For the text-containing cell, return its midpoint in (X, Y) coordinate format. 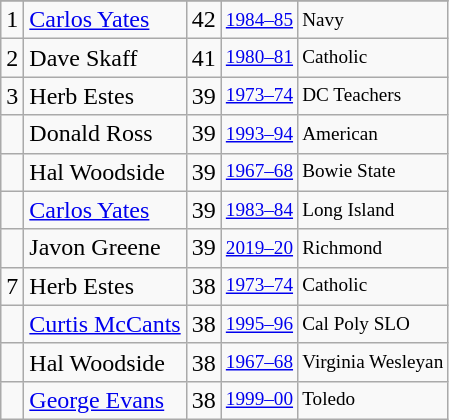
42 (204, 20)
1993–94 (259, 134)
1 (12, 20)
Bowie State (373, 172)
DC Teachers (373, 96)
1984–85 (259, 20)
7 (12, 286)
3 (12, 96)
Dave Skaff (105, 58)
Virginia Wesleyan (373, 362)
41 (204, 58)
1995–96 (259, 324)
2019–20 (259, 248)
1983–84 (259, 210)
Long Island (373, 210)
Richmond (373, 248)
Toledo (373, 400)
Curtis McCants (105, 324)
2 (12, 58)
Donald Ross (105, 134)
1980–81 (259, 58)
Cal Poly SLO (373, 324)
1999–00 (259, 400)
Javon Greene (105, 248)
Navy (373, 20)
George Evans (105, 400)
American (373, 134)
